Locate the cell with the specified text and output its [x, y] center coordinate. 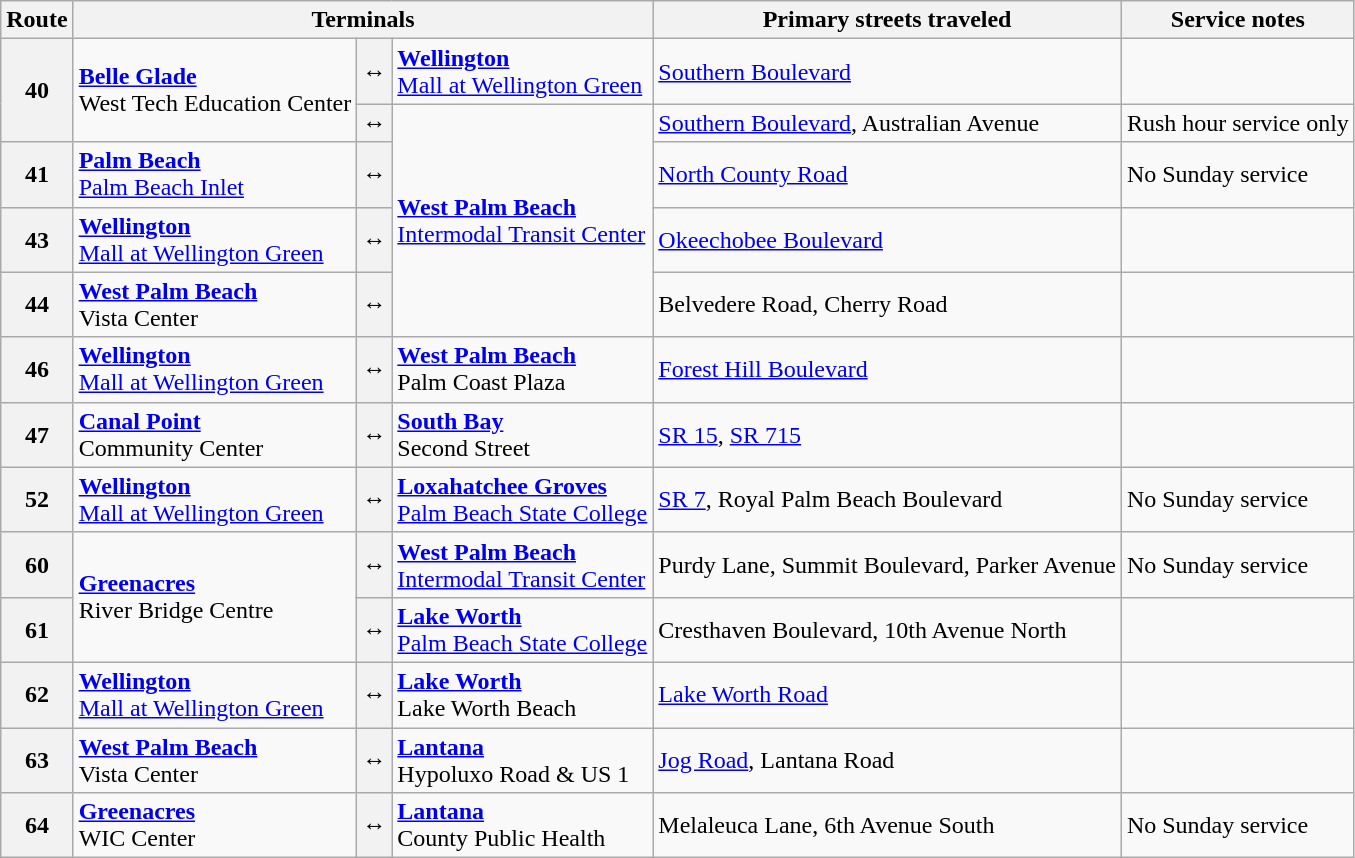
Belvedere Road, Cherry Road [888, 304]
Southern Boulevard [888, 72]
GreenacresWIC Center [215, 826]
Okeechobee Boulevard [888, 240]
41 [37, 174]
Terminals [363, 20]
Forest Hill Boulevard [888, 370]
Service notes [1238, 20]
Lake WorthLake Worth Beach [522, 694]
47 [37, 434]
LantanaHypoluxo Road & US 1 [522, 760]
Jog Road, Lantana Road [888, 760]
40 [37, 90]
63 [37, 760]
LantanaCounty Public Health [522, 826]
Rush hour service only [1238, 123]
52 [37, 500]
Southern Boulevard, Australian Avenue [888, 123]
43 [37, 240]
Cresthaven Boulevard, 10th Avenue North [888, 630]
West Palm BeachPalm Coast Plaza [522, 370]
60 [37, 564]
Melaleuca Lane, 6th Avenue South [888, 826]
Loxahatchee GrovesPalm Beach State College [522, 500]
South BaySecond Street [522, 434]
64 [37, 826]
Lake WorthPalm Beach State College [522, 630]
46 [37, 370]
62 [37, 694]
44 [37, 304]
61 [37, 630]
SR 7, Royal Palm Beach Boulevard [888, 500]
Lake Worth Road [888, 694]
GreenacresRiver Bridge Centre [215, 597]
Purdy Lane, Summit Boulevard, Parker Avenue [888, 564]
Canal PointCommunity Center [215, 434]
Primary streets traveled [888, 20]
Route [37, 20]
SR 15, SR 715 [888, 434]
North County Road [888, 174]
Belle GladeWest Tech Education Center [215, 90]
Palm BeachPalm Beach Inlet [215, 174]
